Capture the cell that displays the provided text and extract its [x, y] central coordinate. 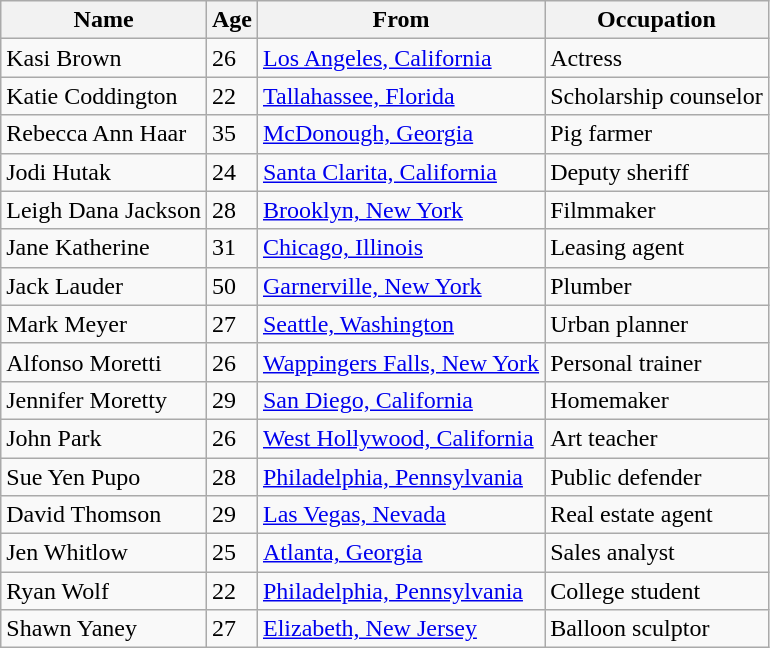
Jane Katherine [104, 248]
Actress [657, 58]
35 [232, 134]
Balloon sculptor [657, 629]
Personal trainer [657, 362]
Sales analyst [657, 553]
Katie Coddington [104, 96]
Las Vegas, Nevada [400, 515]
31 [232, 248]
Leigh Dana Jackson [104, 210]
Wappingers Falls, New York [400, 362]
Homemaker [657, 400]
Pig farmer [657, 134]
Jennifer Moretty [104, 400]
Age [232, 20]
Jodi Hutak [104, 172]
Public defender [657, 477]
Elizabeth, New Jersey [400, 629]
Tallahassee, Florida [400, 96]
Deputy sheriff [657, 172]
Name [104, 20]
24 [232, 172]
Leasing agent [657, 248]
Jen Whitlow [104, 553]
Urban planner [657, 324]
Rebecca Ann Haar [104, 134]
Seattle, Washington [400, 324]
Shawn Yaney [104, 629]
From [400, 20]
West Hollywood, California [400, 438]
Mark Meyer [104, 324]
Art teacher [657, 438]
Brooklyn, New York [400, 210]
Filmmaker [657, 210]
Real estate agent [657, 515]
Sue Yen Pupo [104, 477]
Los Angeles, California [400, 58]
Alfonso Moretti [104, 362]
25 [232, 553]
McDonough, Georgia [400, 134]
College student [657, 591]
John Park [104, 438]
Jack Lauder [104, 286]
Scholarship counselor [657, 96]
Kasi Brown [104, 58]
Garnerville, New York [400, 286]
Chicago, Illinois [400, 248]
Occupation [657, 20]
San Diego, California [400, 400]
David Thomson [104, 515]
50 [232, 286]
Santa Clarita, California [400, 172]
Atlanta, Georgia [400, 553]
Ryan Wolf [104, 591]
Plumber [657, 286]
